Capture the cell that displays the provided text and extract its [x, y] central coordinate. 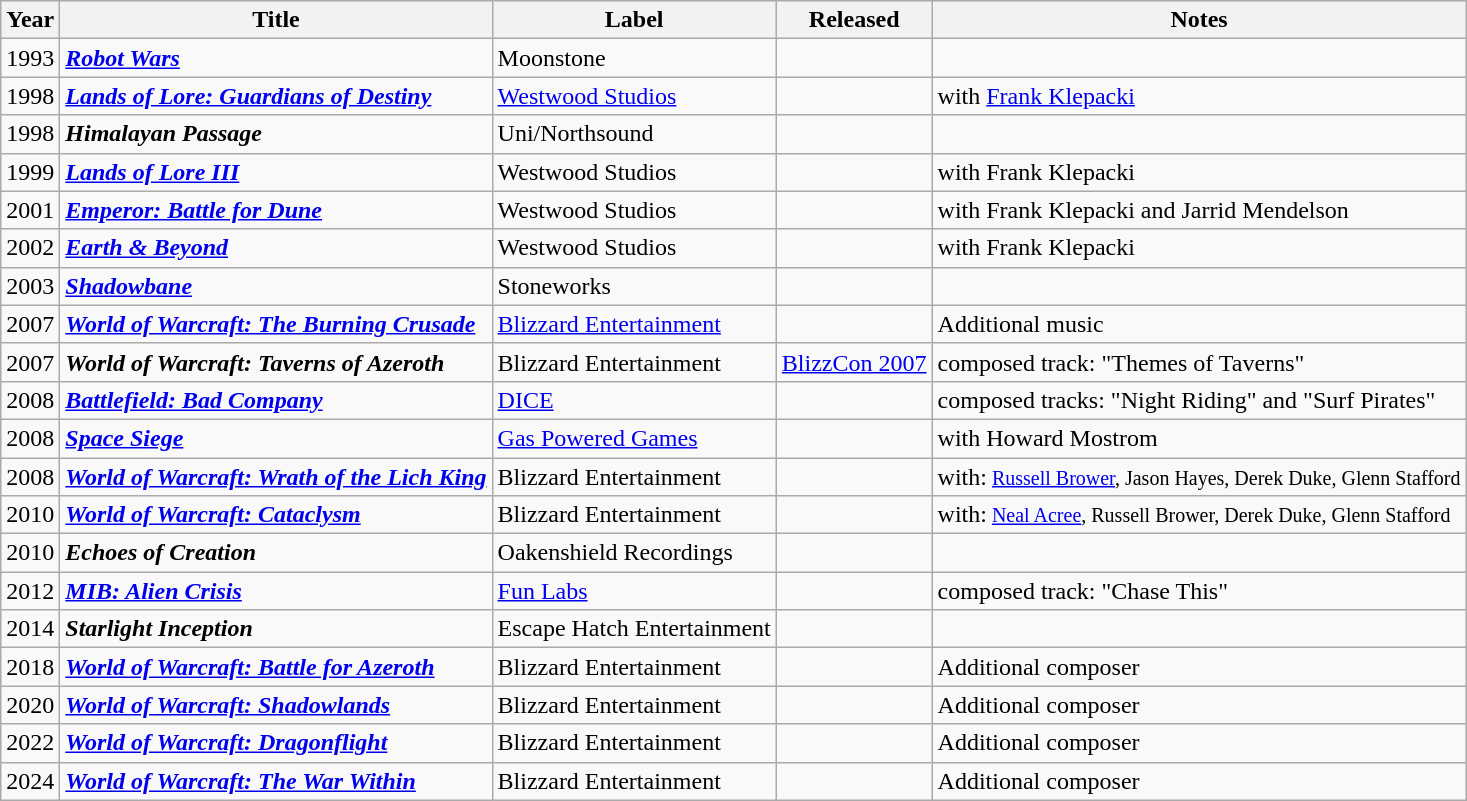
composed track: "Chase This" [1199, 591]
World of Warcraft: The Burning Crusade [276, 324]
World of Warcraft: The War Within [276, 781]
World of Warcraft: Shadowlands [276, 705]
Lands of Lore: Guardians of Destiny [276, 96]
Emperor: Battle for Dune [276, 210]
Fun Labs [634, 591]
2001 [30, 210]
2012 [30, 591]
Himalayan Passage [276, 134]
Oakenshield Recordings [634, 553]
World of Warcraft: Cataclysm [276, 515]
2003 [30, 286]
with: Neal Acree, Russell Brower, Derek Duke, Glenn Stafford [1199, 515]
2024 [30, 781]
Notes [1199, 20]
Robot Wars [276, 58]
Earth & Beyond [276, 248]
with Frank Klepacki and Jarrid Mendelson [1199, 210]
2022 [30, 743]
2014 [30, 629]
composed tracks: "Night Riding" and "Surf Pirates" [1199, 400]
Shadowbane [276, 286]
Released [854, 20]
Space Siege [276, 438]
with Howard Mostrom [1199, 438]
Lands of Lore III [276, 172]
Label [634, 20]
World of Warcraft: Wrath of the Lich King [276, 477]
1993 [30, 58]
Gas Powered Games [634, 438]
Starlight Inception [276, 629]
World of Warcraft: Battle for Azeroth [276, 667]
2018 [30, 667]
Stoneworks [634, 286]
with: Russell Brower, Jason Hayes, Derek Duke, Glenn Stafford [1199, 477]
Echoes of Creation [276, 553]
Year [30, 20]
2002 [30, 248]
Uni/Northsound [634, 134]
World of Warcraft: Taverns of Azeroth [276, 362]
Title [276, 20]
Additional music [1199, 324]
composed track: "Themes of Taverns" [1199, 362]
1999 [30, 172]
World of Warcraft: Dragonflight [276, 743]
BlizzCon 2007 [854, 362]
DICE [634, 400]
2020 [30, 705]
Escape Hatch Entertainment [634, 629]
Battlefield: Bad Company [276, 400]
Moonstone [634, 58]
MIB: Alien Crisis [276, 591]
